Extract the (x, y) coordinate from the center of the cell holding the provided text.  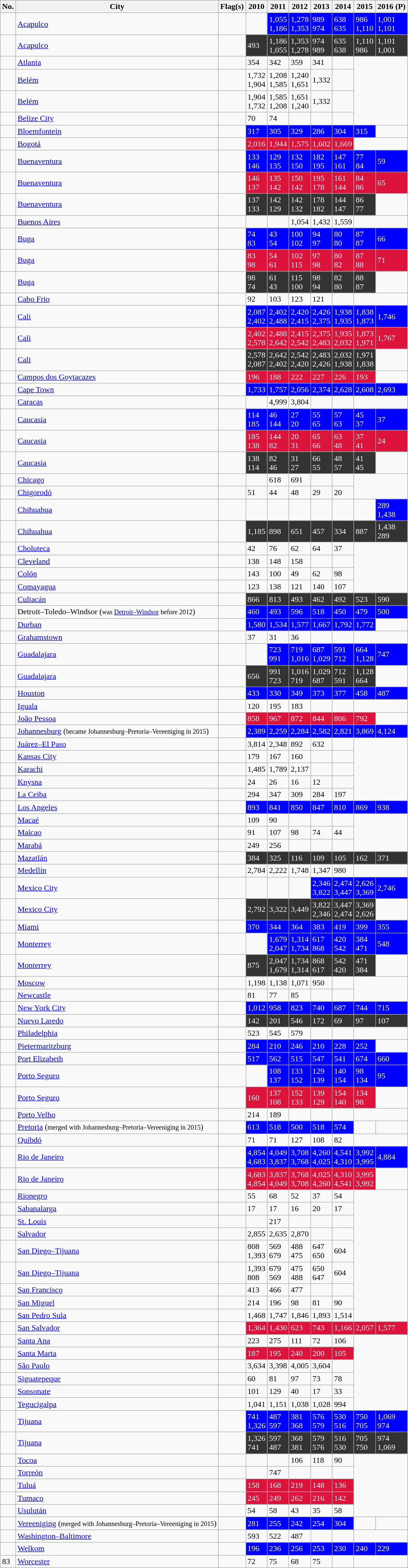
172 (321, 1021)
1,128664 (365, 676)
370 (256, 926)
359 (300, 63)
858 (256, 718)
613 (256, 1127)
281 (256, 1523)
545 (278, 1033)
1,772 (365, 625)
2,821 (343, 731)
1,485 (256, 769)
118 (321, 1460)
875 (256, 965)
2012 (300, 7)
810 (343, 807)
2,3752,483 (321, 338)
Johannesburg (became Johannesburg–Pretoria–Vereeniging in 2015) (117, 731)
129139 (321, 1076)
Sonsonate (117, 1391)
371 (391, 858)
73 (321, 1379)
1,944 (278, 144)
114185 (256, 419)
Cape Town (117, 390)
13498 (365, 1097)
223 (256, 1341)
Rionegro (117, 1196)
286 (321, 131)
2,628 (343, 390)
1,757 (278, 390)
46144 (278, 419)
1,534 (278, 625)
1,1861,055 (278, 45)
12 (321, 782)
102115 (300, 260)
1,041 (256, 1404)
1,151 (278, 1404)
1,071 (300, 982)
43 (300, 1511)
142129 (278, 204)
7411,326 (256, 1421)
40 (300, 1391)
1,9041,732 (256, 101)
Campos dos Goytacazes (117, 377)
77 (278, 995)
740 (321, 1008)
516530 (343, 1443)
384471 (365, 943)
183 (300, 706)
Los Angeles (117, 807)
841 (278, 807)
705750 (365, 1443)
Chicago (117, 480)
712591 (343, 676)
2,746 (391, 888)
226 (343, 377)
349 (300, 693)
36 (300, 637)
Port Elizabeth (117, 1059)
La Ceiba (117, 795)
562 (278, 1059)
1,3141,734 (300, 943)
Tegucigalpa (117, 1404)
651 (300, 531)
222 (300, 377)
8787 (365, 239)
1,185 (256, 531)
2,3463,822 (321, 888)
227 (321, 377)
1,669 (343, 144)
691 (300, 480)
2,4202,415 (300, 316)
55 (256, 1196)
743 (321, 1328)
1,016719 (300, 676)
236 (278, 1549)
Welkom (117, 1549)
1,6792,047 (278, 943)
138114 (256, 463)
70 (256, 119)
2013 (321, 7)
1,9711,838 (365, 360)
254 (321, 1523)
200 (321, 1353)
958 (278, 1008)
230 (343, 1549)
139129 (321, 1097)
Philadelphia (117, 1033)
980 (343, 871)
187 (256, 1353)
462 (321, 599)
76 (278, 549)
4,884 (391, 1157)
Mazatlán (117, 858)
2,374 (321, 390)
744 (365, 1008)
1,602 (321, 144)
8677 (365, 204)
246 (300, 1046)
San Salvador (117, 1328)
189 (278, 1115)
3,449 (300, 910)
3,398 (278, 1366)
3,814 (256, 744)
2,635 (278, 1234)
715 (391, 1008)
364 (300, 926)
Culiacán (117, 599)
2,137 (300, 769)
2011 (278, 7)
Washington–Baltimore (117, 1536)
64 (321, 549)
2,582 (321, 731)
Knysna (117, 782)
994 (343, 1404)
Iguala (117, 706)
108137 (278, 1076)
New York City (117, 1008)
750705 (365, 1421)
294 (256, 795)
1,2781,353 (300, 24)
78 (343, 1379)
33 (343, 1391)
1,138 (278, 982)
635638 (343, 45)
9798 (321, 260)
687 (343, 1008)
185138 (256, 441)
35 (321, 1511)
674 (365, 1059)
Worcester (117, 1561)
Pietermaritzburg (117, 1046)
111 (300, 1341)
136 (343, 1485)
342 (278, 63)
5461 (278, 260)
3,804 (300, 402)
373 (321, 693)
8080 (343, 239)
6871,029 (321, 654)
317 (256, 131)
466 (278, 1290)
3,9953,992 (365, 1178)
201 (278, 1021)
4,8544,683 (256, 1157)
26 (278, 782)
3,8222,346 (321, 910)
1,038 (300, 1404)
872 (300, 718)
1,7341,314 (300, 965)
458 (365, 693)
Kansas City (117, 757)
216 (321, 1498)
2,057 (365, 1328)
8280 (343, 282)
193 (365, 377)
3,7083,768 (300, 1157)
42 (256, 549)
66 (391, 239)
2,0321,938 (343, 360)
91 (256, 833)
8246 (278, 463)
49 (300, 574)
7784 (365, 161)
647650 (321, 1251)
178182 (321, 204)
100 (278, 574)
546 (300, 1021)
Salvador (117, 1234)
Macaé (117, 820)
2,4743,447 (343, 888)
188 (278, 377)
547 (321, 1059)
938 (391, 807)
2,608 (365, 390)
2,6263,369 (365, 888)
950 (321, 982)
Tuluá (117, 1485)
2,4882,642 (278, 338)
1,748 (300, 871)
228 (343, 1046)
103 (278, 299)
1,514 (343, 1315)
51 (256, 492)
144147 (343, 204)
2016 (P) (391, 7)
161144 (343, 182)
569679 (278, 1251)
115100 (300, 282)
419 (343, 926)
Tumaco (117, 1498)
974989 (321, 45)
City (117, 7)
85 (300, 995)
92 (256, 299)
892 (300, 744)
2,870 (300, 1234)
591712 (343, 654)
San Pedro Sula (117, 1315)
383 (321, 926)
593 (256, 1536)
623 (300, 1328)
Maicao (117, 833)
2720 (300, 419)
179 (256, 757)
Juárez–El Paso (117, 744)
Grahamstown (117, 637)
95 (391, 1076)
334 (343, 531)
4,999 (278, 402)
329 (300, 131)
850 (300, 807)
866 (256, 599)
Marabá (117, 845)
3,634 (256, 1366)
1,667 (321, 625)
1,347 (321, 871)
60 (256, 1379)
Quibdó (117, 1140)
989974 (321, 24)
823 (300, 1008)
65 (391, 182)
4354 (278, 239)
596 (300, 612)
460 (256, 612)
Detroit–Toledo–Windsor (was Detroit–Windsor before 2012) (117, 612)
1,747 (278, 1315)
4,0254,260 (321, 1178)
Torreón (117, 1473)
1,432 (321, 221)
Buenos Aires (117, 221)
3,322 (278, 910)
48 (300, 492)
252 (365, 1046)
1,8731,971 (365, 338)
1,580 (256, 625)
197 (343, 795)
413 (256, 1290)
147161 (343, 161)
242 (300, 1523)
617868 (321, 943)
135142 (278, 182)
2010 (256, 7)
4,6834,854 (256, 1178)
6566 (321, 441)
Santa Marta (117, 1353)
1,166 (343, 1328)
309 (300, 795)
4857 (343, 463)
305 (278, 131)
127 (300, 1140)
487597 (278, 1421)
813 (278, 599)
1,9352,032 (343, 338)
1,054 (300, 221)
2,222 (278, 871)
1,6511,240 (300, 101)
Choluteca (117, 549)
618 (278, 480)
Newcastle (117, 995)
477 (300, 1290)
137133 (256, 204)
4,005 (300, 1366)
887 (365, 531)
Tocoa (117, 1460)
Caracas (117, 402)
650647 (321, 1273)
1,3531,278 (300, 45)
325 (278, 858)
52 (300, 1196)
2,4022,488 (278, 316)
140154 (343, 1076)
2,693 (391, 390)
590 (391, 599)
530516 (343, 1421)
792 (365, 718)
Karachi (117, 769)
1,438289 (391, 531)
457 (321, 531)
6348 (343, 441)
638635 (343, 24)
Porto Velho (117, 1115)
2,4262,375 (321, 316)
152133 (300, 1097)
8486 (365, 182)
195178 (321, 182)
6641,128 (365, 654)
2,016 (256, 144)
2,284 (300, 731)
1,767 (391, 338)
2014 (343, 7)
574 (343, 1127)
129135 (278, 161)
Bogotá (117, 144)
Vereeniging (merged with Johannesburg–Pretoria–Vereeniging in 2015) (117, 1523)
Moscow (117, 982)
806 (343, 718)
1,012 (256, 1008)
João Pessoa (117, 718)
Bloemfontein (117, 131)
433 (256, 693)
967 (278, 718)
541 (343, 1059)
8081,393 (256, 1251)
2,348 (278, 744)
7191,016 (300, 654)
133146 (256, 161)
1,2081,585 (278, 80)
140 (321, 587)
2,5782,087 (256, 360)
Durban (117, 625)
869 (365, 807)
4537 (365, 419)
315 (365, 131)
344 (278, 926)
632 (321, 744)
275 (278, 1341)
262 (300, 1498)
154140 (343, 1097)
133152 (300, 1076)
8398 (256, 260)
347 (278, 795)
Siguatepeque (117, 1379)
Miami (117, 926)
9861,110 (365, 24)
59 (391, 161)
844 (321, 718)
168 (278, 1485)
1,430 (278, 1328)
Usulután (117, 1511)
868617 (321, 965)
2015 (365, 7)
576579 (321, 1421)
98134 (365, 1076)
991723 (278, 676)
82 (343, 1140)
Chigorodó (117, 492)
8082 (343, 260)
1,0011,101 (391, 24)
381368 (300, 1421)
1,893 (321, 1315)
579 (300, 1033)
9741,069 (391, 1443)
4,3104,541 (343, 1178)
399 (365, 926)
São Paulo (117, 1366)
660 (391, 1059)
548 (391, 943)
31 (278, 637)
1,575 (300, 144)
1,559 (343, 221)
3,8374,049 (278, 1178)
108 (321, 1140)
1,069974 (391, 1421)
515 (300, 1059)
3,3692,626 (365, 910)
341 (321, 63)
656 (256, 676)
132150 (300, 161)
9874 (256, 282)
182195 (321, 161)
Santa Ana (117, 1341)
479 (365, 612)
3127 (300, 463)
Nuevo Laredo (117, 1021)
384 (256, 858)
8788 (365, 260)
597487 (278, 1443)
120 (256, 706)
355 (391, 926)
5763 (343, 419)
1,468 (256, 1315)
Flag(s) (232, 7)
1,2401,651 (300, 80)
2,259 (278, 731)
420542 (343, 943)
150142 (300, 182)
162 (365, 858)
229 (391, 1549)
354 (256, 63)
2,4022,578 (256, 338)
Medellín (117, 871)
2,792 (256, 910)
Colón (117, 574)
Houston (117, 693)
1,8381,873 (365, 316)
450 (343, 612)
893 (256, 807)
1,1011,001 (391, 45)
471384 (365, 965)
1,364 (256, 1328)
542420 (343, 965)
101 (256, 1391)
1,746 (391, 316)
Cabo Frio (117, 299)
116 (300, 858)
1,326741 (256, 1443)
14482 (278, 441)
3741 (365, 441)
3,604 (321, 1366)
4,2604,025 (321, 1157)
9894 (321, 282)
83 (8, 1561)
3,7683,708 (300, 1178)
255 (278, 1523)
1,792 (343, 625)
475488 (300, 1273)
245 (256, 1498)
6655 (321, 463)
377 (343, 693)
2,0471,679 (278, 965)
847 (321, 807)
1,5851,208 (278, 101)
Pretoria (merged with Johannesburg–Pretoria–Vereeniging in 2015) (117, 1127)
4,5414,310 (343, 1157)
1,7321,904 (256, 80)
146137 (256, 182)
330 (278, 693)
1,789 (278, 769)
219 (300, 1485)
69 (343, 1021)
2,6422,402 (278, 360)
253 (321, 1549)
2,4152,542 (300, 338)
1,733 (256, 390)
2,855 (256, 1234)
1,110986 (365, 45)
No. (8, 7)
1,0551,186 (278, 24)
Sabanalarga (117, 1208)
723991 (278, 654)
2891,438 (391, 509)
3,9923,995 (365, 1157)
2,5422,420 (300, 360)
St. Louis (117, 1221)
898 (278, 531)
2,0872,402 (256, 316)
1,9381,935 (343, 316)
29 (321, 492)
1,029687 (321, 676)
579576 (321, 1443)
Comayagua (117, 587)
4145 (365, 463)
368381 (300, 1443)
1,198 (256, 982)
142132 (300, 204)
2,056 (300, 390)
Belize City (117, 119)
1,846 (300, 1315)
517 (256, 1059)
San Francisco (117, 1290)
5565 (321, 419)
6143 (278, 282)
4,124 (391, 731)
492 (343, 599)
Cleveland (117, 561)
3,869 (365, 731)
1,393808 (256, 1273)
167 (278, 757)
679569 (278, 1273)
2,389 (256, 731)
522 (278, 1536)
9497 (321, 239)
8887 (365, 282)
2031 (300, 441)
488475 (300, 1251)
137108 (278, 1097)
2,784 (256, 871)
4,0493,837 (278, 1157)
100102 (300, 239)
Atlanta (117, 63)
3,4472,474 (343, 910)
7483 (256, 239)
143 (256, 574)
2,4832,426 (321, 360)
1,028 (321, 1404)
217 (278, 1221)
San Miguel (117, 1303)
129 (278, 1391)
